For the text-containing cell, return its midpoint in (X, Y) coordinate format. 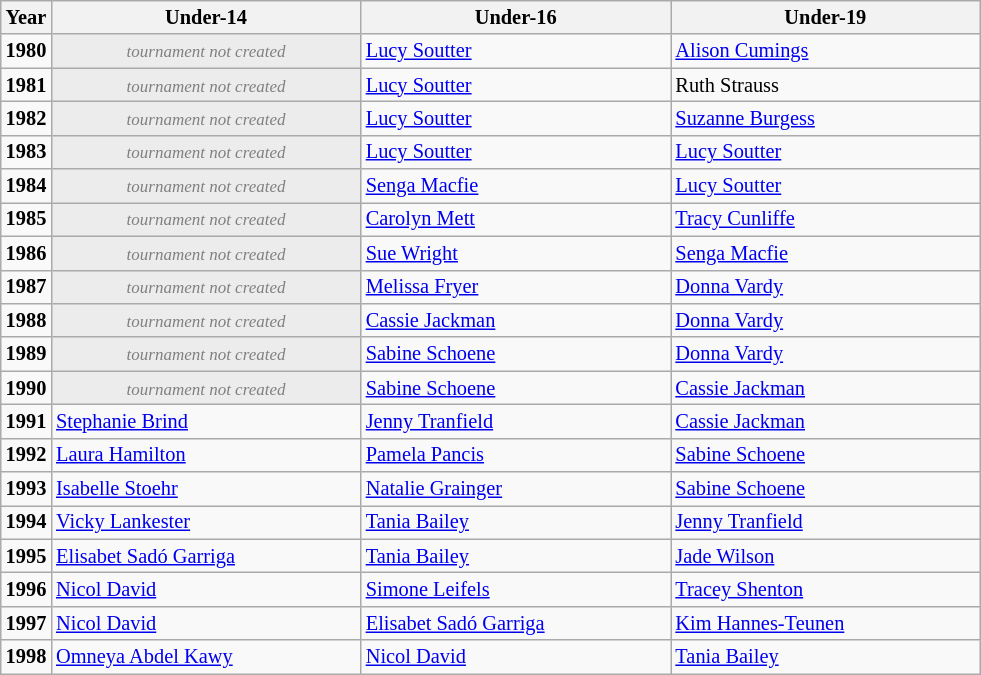
1980 (26, 51)
Pamela Pancis (516, 455)
Tracey Shenton (825, 589)
Omneya Abdel Kawy (206, 657)
1996 (26, 589)
Ruth Strauss (825, 85)
Vicky Lankester (206, 522)
1998 (26, 657)
1987 (26, 287)
1997 (26, 623)
Carolyn Mett (516, 219)
Jade Wilson (825, 556)
Natalie Grainger (516, 489)
1995 (26, 556)
1986 (26, 253)
Under-19 (825, 17)
Under-16 (516, 17)
Sue Wright (516, 253)
Under-14 (206, 17)
1991 (26, 421)
Laura Hamilton (206, 455)
1984 (26, 186)
Tracy Cunliffe (825, 219)
Suzanne Burgess (825, 118)
1982 (26, 118)
1985 (26, 219)
Melissa Fryer (516, 287)
Stephanie Brind (206, 421)
1989 (26, 354)
1990 (26, 388)
1988 (26, 320)
Kim Hannes-Teunen (825, 623)
Simone Leifels (516, 589)
1981 (26, 85)
1993 (26, 489)
Isabelle Stoehr (206, 489)
1994 (26, 522)
Year (26, 17)
1983 (26, 152)
1992 (26, 455)
Alison Cumings (825, 51)
